Identify which cell holds the provided text, then report its (X, Y) central coordinate. 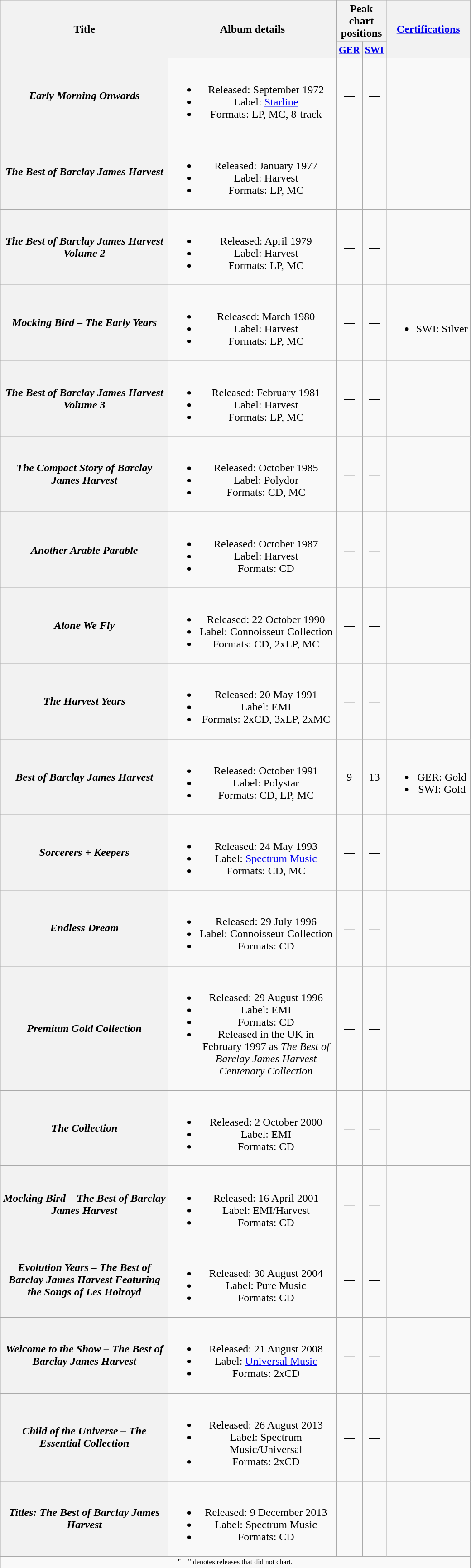
Peak chart positions (361, 21)
13 (374, 777)
Released: March 1980Label: HarvestFormats: LP, MC (253, 323)
Released: 22 October 1990Label: Connoisseur CollectionFormats: CD, 2xLP, MC (253, 626)
Released: 2 October 2000Label: EMIFormats: CD (253, 1128)
The Harvest Years (84, 701)
Mocking Bird – The Early Years (84, 323)
Released: October 1987Label: HarvestFormats: CD (253, 550)
The Best of Barclay James Harvest Volume 2 (84, 247)
Released: 26 August 2013Label: Spectrum Music/UniversalFormats: 2xCD (253, 1437)
Released: 29 August 1996Label: EMIFormats: CDReleased in the UK in February 1997 as The Best of Barclay James Harvest Centenary Collection (253, 1028)
Album details (253, 29)
Alone We Fly (84, 626)
Released: 24 May 1993Label: Spectrum MusicFormats: CD, MC (253, 852)
Released: 16 April 2001Label: EMI/HarvestFormats: CD (253, 1204)
Another Arable Parable (84, 550)
Certifications (428, 29)
Sorcerers + Keepers (84, 852)
SWI (374, 50)
Welcome to the Show – The Best of Barclay James Harvest (84, 1355)
Released: 21 August 2008Label: Universal MusicFormats: 2xCD (253, 1355)
Titles: The Best of Barclay James Harvest (84, 1519)
Released: April 1979Label: HarvestFormats: LP, MC (253, 247)
The Collection (84, 1128)
9 (350, 777)
The Best of Barclay James Harvest Volume 3 (84, 398)
Child of the Universe – The Essential Collection (84, 1437)
Released: 9 December 2013Label: Spectrum MusicFormats: CD (253, 1519)
Early Morning Onwards (84, 96)
Evolution Years – The Best of Barclay James Harvest Featuring the Songs of Les Holroyd (84, 1280)
Mocking Bird – The Best of Barclay James Harvest (84, 1204)
Released: February 1981Label: HarvestFormats: LP, MC (253, 398)
Premium Gold Collection (84, 1028)
Released: January 1977Label: HarvestFormats: LP, MC (253, 172)
GER: GoldSWI: Gold (428, 777)
Released: 30 August 2004Label: Pure MusicFormats: CD (253, 1280)
Released: 29 July 1996Label: Connoisseur CollectionFormats: CD (253, 928)
Released: October 1985Label: PolydorFormats: CD, MC (253, 475)
The Compact Story of Barclay James Harvest (84, 475)
Endless Dream (84, 928)
Released: October 1991Label: PolystarFormats: CD, LP, MC (253, 777)
GER (350, 50)
The Best of Barclay James Harvest (84, 172)
Released: 20 May 1991Label: EMIFormats: 2xCD, 3xLP, 2xMC (253, 701)
SWI: Silver (428, 323)
Released: September 1972Label: StarlineFormats: LP, MC, 8-track (253, 96)
"—" denotes releases that did not chart. (235, 1562)
Best of Barclay James Harvest (84, 777)
Title (84, 29)
